Identify which cell holds the provided text, then report its (x, y) central coordinate. 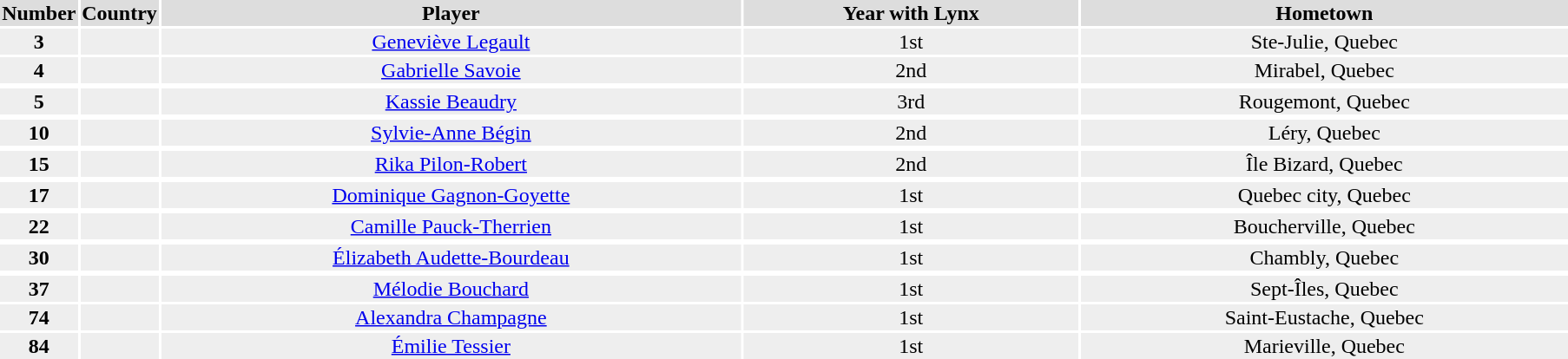
Alexandra Champagne (451, 317)
74 (39, 317)
Élizabeth Audette-Bourdeau (451, 258)
Hometown (1324, 13)
Rika Pilon-Robert (451, 164)
5 (39, 101)
Émilie Tessier (451, 346)
30 (39, 258)
37 (39, 289)
Camille Pauck-Therrien (451, 226)
Mirabel, Quebec (1324, 70)
3rd (911, 101)
22 (39, 226)
Player (451, 13)
Geneviève Legault (451, 42)
Léry, Quebec (1324, 133)
Rougemont, Quebec (1324, 101)
4 (39, 70)
Sylvie-Anne Bégin (451, 133)
3 (39, 42)
Number (39, 13)
Mélodie Bouchard (451, 289)
84 (39, 346)
Quebec city, Quebec (1324, 195)
Chambly, Quebec (1324, 258)
Country (120, 13)
Ste-Julie, Quebec (1324, 42)
Year with Lynx (911, 13)
Kassie Beaudry (451, 101)
Dominique Gagnon-Goyette (451, 195)
Boucherville, Quebec (1324, 226)
15 (39, 164)
Île Bizard, Quebec (1324, 164)
Saint-Eustache, Quebec (1324, 317)
Sept-Îles, Quebec (1324, 289)
Marieville, Quebec (1324, 346)
17 (39, 195)
Gabrielle Savoie (451, 70)
10 (39, 133)
